Provide the [X, Y] coordinate of the cell's center where the given text is located.  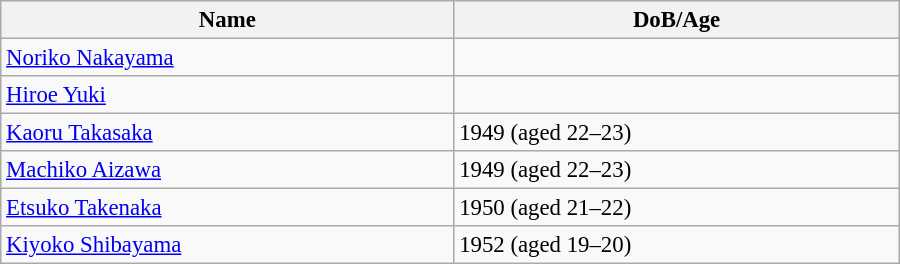
Etsuko Takenaka [228, 208]
Noriko Nakayama [228, 58]
1952 (aged 19–20) [676, 245]
Kiyoko Shibayama [228, 245]
Kaoru Takasaka [228, 133]
Machiko Aizawa [228, 170]
1950 (aged 21–22) [676, 208]
DoB/Age [676, 20]
Hiroe Yuki [228, 95]
Name [228, 20]
